Output the [X, Y] coordinate of the center of the cell containing the given text.  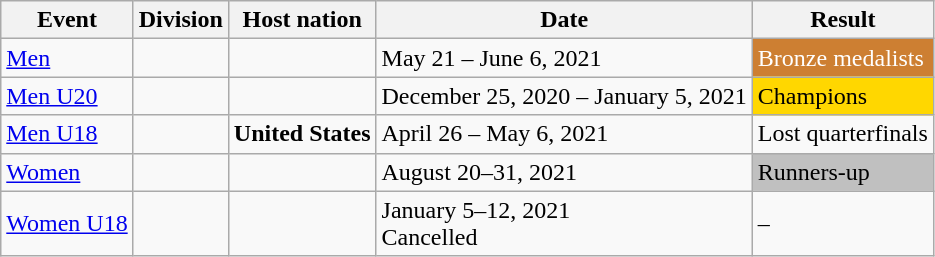
– [842, 224]
May 21 – June 6, 2021 [564, 58]
Division [180, 20]
Men U20 [67, 96]
Men [67, 58]
Date [564, 20]
Result [842, 20]
August 20–31, 2021 [564, 172]
Women U18 [67, 224]
April 26 – May 6, 2021 [564, 134]
January 5–12, 2021Cancelled [564, 224]
Men U18 [67, 134]
Bronze medalists [842, 58]
Event [67, 20]
Champions [842, 96]
Women [67, 172]
Host nation [302, 20]
December 25, 2020 – January 5, 2021 [564, 96]
Runners-up [842, 172]
United States [302, 134]
Lost quarterfinals [842, 134]
